Extract the (X, Y) coordinate from the center of the cell holding the provided text.  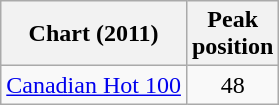
Peakposition (232, 34)
Canadian Hot 100 (94, 85)
Chart (2011) (94, 34)
48 (232, 85)
